Determine the [x, y] coordinate at the center of the cell enclosing the given text.  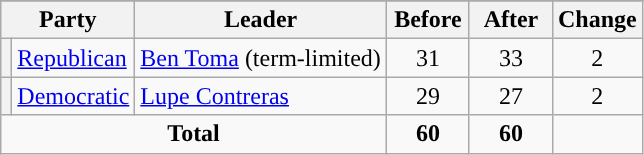
27 [510, 96]
Lupe Contreras [261, 96]
33 [510, 58]
31 [428, 58]
Democratic [74, 96]
Total [194, 134]
Ben Toma (term-limited) [261, 58]
29 [428, 96]
Leader [261, 20]
Change [597, 20]
After [510, 20]
Before [428, 20]
Republican [74, 58]
Party [68, 20]
